Locate the cell with the specified text and output its [x, y] center coordinate. 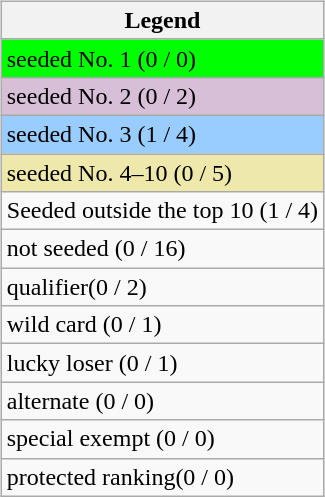
qualifier(0 / 2) [162, 287]
lucky loser (0 / 1) [162, 363]
protected ranking(0 / 0) [162, 477]
seeded No. 3 (1 / 4) [162, 134]
seeded No. 1 (0 / 0) [162, 58]
special exempt (0 / 0) [162, 439]
Seeded outside the top 10 (1 / 4) [162, 211]
seeded No. 4–10 (0 / 5) [162, 173]
not seeded (0 / 16) [162, 249]
wild card (0 / 1) [162, 325]
Legend [162, 20]
alternate (0 / 0) [162, 401]
seeded No. 2 (0 / 2) [162, 96]
